Extract the [X, Y] coordinate from the center of the cell holding the provided text.  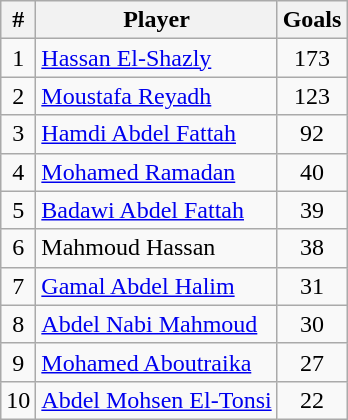
Mahmoud Hassan [156, 248]
2 [18, 96]
123 [312, 96]
9 [18, 362]
27 [312, 362]
3 [18, 134]
22 [312, 400]
Player [156, 20]
Abdel Mohsen El-Tonsi [156, 400]
Mohamed Aboutraika [156, 362]
Hamdi Abdel Fattah [156, 134]
1 [18, 58]
Mohamed Ramadan [156, 172]
4 [18, 172]
173 [312, 58]
Gamal Abdel Halim [156, 286]
Badawi Abdel Fattah [156, 210]
38 [312, 248]
6 [18, 248]
31 [312, 286]
Moustafa Reyadh [156, 96]
5 [18, 210]
10 [18, 400]
39 [312, 210]
8 [18, 324]
30 [312, 324]
92 [312, 134]
Hassan El-Shazly [156, 58]
7 [18, 286]
Abdel Nabi Mahmoud [156, 324]
40 [312, 172]
# [18, 20]
Goals [312, 20]
